Extract the (X, Y) coordinate from the center of the cell holding the provided text.  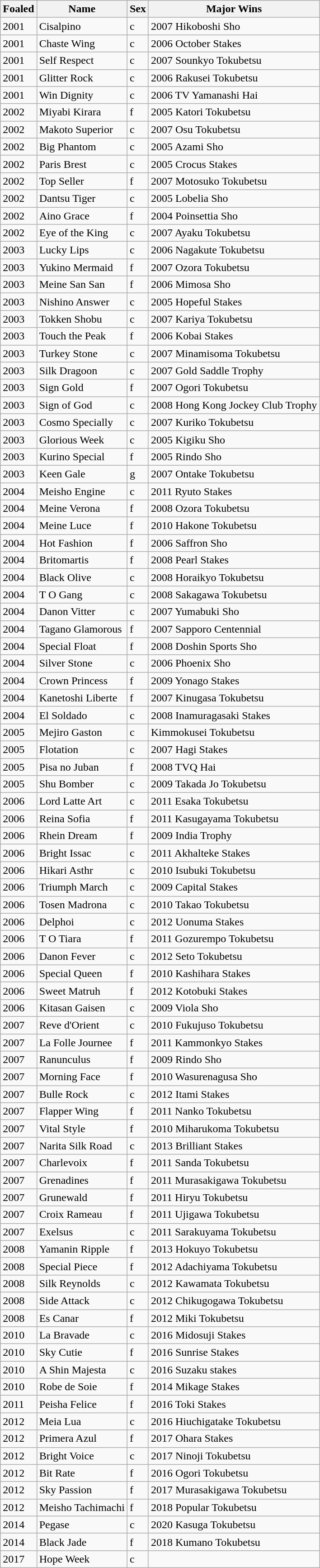
Top Seller (82, 181)
Black Olive (82, 577)
2005 Rindo Sho (234, 457)
Robe de Soie (82, 1387)
Big Phantom (82, 147)
2006 Kobai Stakes (234, 336)
2009 India Trophy (234, 836)
Win Dignity (82, 95)
Cisalpino (82, 26)
2010 Isubuki Tokubetsu (234, 870)
2006 Mimosa Sho (234, 285)
Meine San San (82, 285)
2008 Doshin Sports Sho (234, 646)
Sign Gold (82, 388)
2016 Suzaku stakes (234, 1370)
Tosen Madrona (82, 905)
Paris Brest (82, 164)
Narita Silk Road (82, 1146)
Silver Stone (82, 663)
Black Jade (82, 1542)
2013 Hokuyo Tokubetsu (234, 1249)
2011 Ujigawa Tokubetsu (234, 1215)
Flotation (82, 749)
Meine Verona (82, 509)
Meia Lua (82, 1421)
Kimmokusei Tokubetsu (234, 732)
2010 Hakone Tokubetsu (234, 526)
2006 Phoenix Sho (234, 663)
2007 Gold Saddle Trophy (234, 371)
2011 Nanko Tokubetsu (234, 1111)
2005 Lobelia Sho (234, 198)
Morning Face (82, 1077)
2006 TV Yamanashi Hai (234, 95)
Hot Fashion (82, 543)
Meisho Tachimachi (82, 1507)
Self Respect (82, 61)
2008 Inamuragasaki Stakes (234, 715)
Special Float (82, 646)
Meine Luce (82, 526)
Dantsu Tiger (82, 198)
Reina Sofia (82, 819)
2005 Azami Sho (234, 147)
Tagano Glamorous (82, 629)
2011 Murasakigawa Tokubetsu (234, 1180)
2017 Ohara Stakes (234, 1439)
Exelsus (82, 1232)
2007 Kinugasa Tokubetsu (234, 698)
Touch the Peak (82, 336)
2004 Poinsettia Sho (234, 216)
2005 Katori Tokubetsu (234, 112)
2008 Pearl Stakes (234, 560)
Lucky Lips (82, 250)
2016 Ogori Tokubetsu (234, 1473)
2010 Kashihara Stakes (234, 973)
Pisa no Juban (82, 767)
2007 Minamisoma Tokubetsu (234, 353)
Lord Latte Art (82, 801)
Silk Reynolds (82, 1283)
Sky Passion (82, 1490)
Delphoi (82, 922)
Bit Rate (82, 1473)
Kitasan Gaisen (82, 1008)
2007 Motosuko Tokubetsu (234, 181)
2016 Toki Stakes (234, 1404)
2011 Akhalteke Stakes (234, 853)
2020 Kasuga Tokubetsu (234, 1525)
2006 Rakusei Tokubetsu (234, 78)
2016 Sunrise Stakes (234, 1353)
Meisho Engine (82, 491)
2011 Gozurempo Tokubetsu (234, 939)
Bulle Rock (82, 1094)
Turkey Stone (82, 353)
2007 Sounkyo Tokubetsu (234, 61)
Sex (137, 9)
Danon Vitter (82, 612)
Major Wins (234, 9)
Primera Azul (82, 1439)
2016 Hiuchigatake Tokubetsu (234, 1421)
2012 Uonuma Stakes (234, 922)
T O Gang (82, 595)
2011 Kasugayama Tokubetsu (234, 819)
Hope Week (82, 1559)
2012 Seto Tokubetsu (234, 956)
2011 Sarakuyama Tokubetsu (234, 1232)
Side Attack (82, 1301)
Glitter Rock (82, 78)
A Shin Majesta (82, 1370)
2007 Hagi Stakes (234, 749)
2018 Kumano Tokubetsu (234, 1542)
El Soldado (82, 715)
Grunewald (82, 1197)
2011 (19, 1404)
2007 Ayaku Tokubetsu (234, 233)
Kanetoshi Liberte (82, 698)
Ranunculus (82, 1060)
Bright Issac (82, 853)
2009 Viola Sho (234, 1008)
2012 Kawamata Tokubetsu (234, 1283)
2006 October Stakes (234, 43)
2006 Saffron Sho (234, 543)
Tokken Shobu (82, 319)
T O Tiara (82, 939)
Hikari Asthr (82, 870)
Pegase (82, 1525)
Eye of the King (82, 233)
Crown Princess (82, 681)
2005 Hopeful Stakes (234, 302)
2008 Ozora Tokubetsu (234, 509)
2007 Osu Tokubetsu (234, 129)
2017 Ninoji Tokubetsu (234, 1456)
2009 Yonago Stakes (234, 681)
Sky Cutie (82, 1353)
2005 Crocus Stakes (234, 164)
2009 Takada Jo Tokubetsu (234, 784)
2007 Kariya Tokubetsu (234, 319)
Chaste Wing (82, 43)
Croix Rameau (82, 1215)
g (137, 474)
2012 Adachiyama Tokubetsu (234, 1266)
Britomartis (82, 560)
Makoto Superior (82, 129)
Reve d'Orient (82, 1025)
2009 Capital Stakes (234, 887)
Miyabi Kirara (82, 112)
2012 Chikugogawa Tokubetsu (234, 1301)
Grenadines (82, 1180)
Peisha Felice (82, 1404)
2008 Sakagawa Tokubetsu (234, 595)
2007 Hikoboshi Sho (234, 26)
2008 Hong Kong Jockey Club Trophy (234, 405)
2010 Fukujuso Tokubetsu (234, 1025)
2007 Kuriko Tokubetsu (234, 422)
2017 (19, 1559)
2010 Wasurenagusa Sho (234, 1077)
La Folle Journee (82, 1042)
Bright Voice (82, 1456)
Flapper Wing (82, 1111)
Nishino Answer (82, 302)
Charlevoix (82, 1163)
2006 Nagakute Tokubetsu (234, 250)
La Bravade (82, 1335)
Sign of God (82, 405)
2007 Sapporo Centennial (234, 629)
2007 Yumabuki Sho (234, 612)
Sweet Matruh (82, 991)
2008 TVQ Hai (234, 767)
Aino Grace (82, 216)
Rhein Dream (82, 836)
Yukino Mermaid (82, 267)
Glorious Week (82, 439)
2014 Mikage Stakes (234, 1387)
2005 Kigiku Sho (234, 439)
Triumph March (82, 887)
2010 Miharukoma Tokubetsu (234, 1129)
2011 Kammonkyo Stakes (234, 1042)
Keen Gale (82, 474)
2017 Murasakigawa Tokubetsu (234, 1490)
2011 Sanda Tokubetsu (234, 1163)
2007 Ontake Tokubetsu (234, 474)
2011 Ryuto Stakes (234, 491)
Yamanin Ripple (82, 1249)
Silk Dragoon (82, 371)
2007 Ogori Tokubetsu (234, 388)
2012 Kotobuki Stakes (234, 991)
2012 Miki Tokubetsu (234, 1318)
Kurino Special (82, 457)
2011 Esaka Tokubetsu (234, 801)
Cosmo Specially (82, 422)
Special Piece (82, 1266)
2016 Midosuji Stakes (234, 1335)
Shu Bomber (82, 784)
2010 Takao Tokubetsu (234, 905)
2008 Horaikyo Tokubetsu (234, 577)
Vital Style (82, 1129)
2011 Hiryu Tokubetsu (234, 1197)
2009 Rindo Sho (234, 1060)
2018 Popular Tokubetsu (234, 1507)
Mejiro Gaston (82, 732)
Foaled (19, 9)
Special Queen (82, 973)
Name (82, 9)
2007 Ozora Tokubetsu (234, 267)
Danon Fever (82, 956)
2012 Itami Stakes (234, 1094)
2013 Brilliant Stakes (234, 1146)
Es Canar (82, 1318)
